Identify which cell holds the provided text, then report its (X, Y) central coordinate. 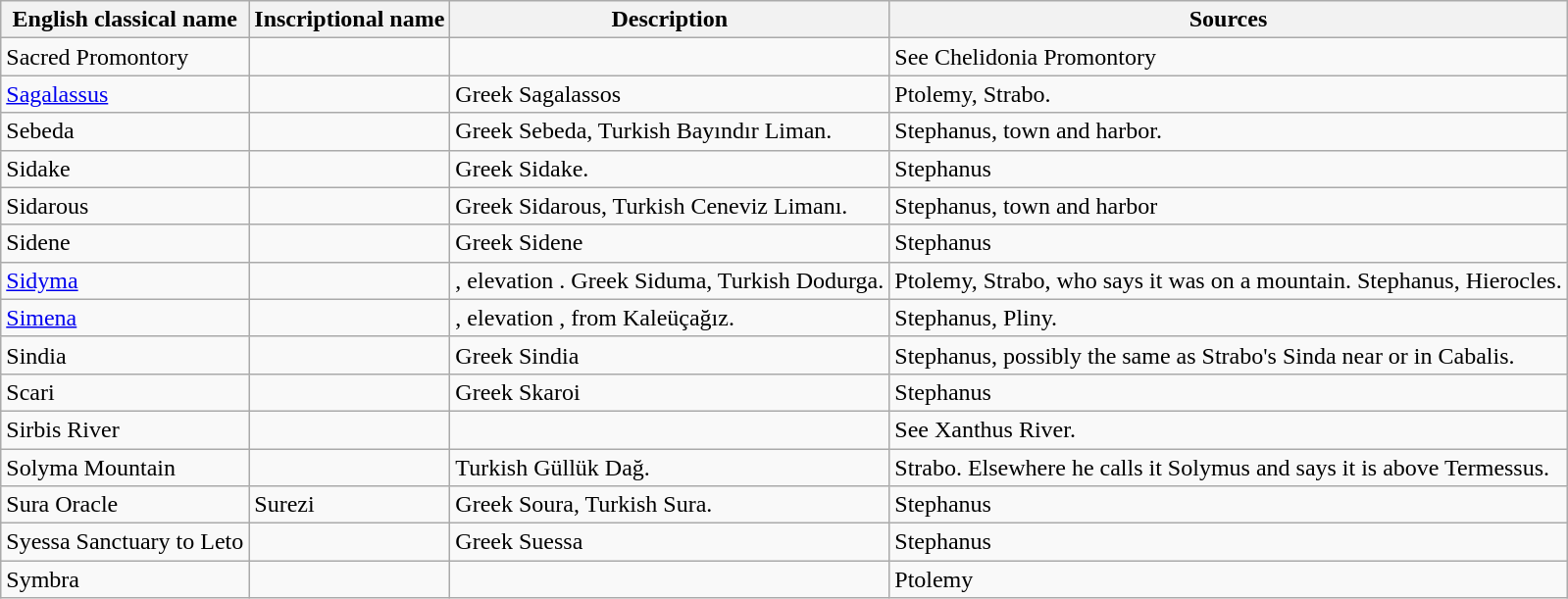
Greek Sindia (670, 355)
Stephanus, Pliny. (1228, 318)
Ptolemy, Strabo, who says it was on a mountain. Stephanus, Hierocles. (1228, 280)
Surezi (349, 505)
Greek Sidene (670, 243)
See Chelidonia Promontory (1228, 57)
English classical name (126, 20)
Sindia (126, 355)
Greek Sebeda, Turkish Bayındır Liman. (670, 131)
Greek Suessa (670, 542)
Inscriptional name (349, 20)
Stephanus, possibly the same as Strabo's Sinda near or in Cabalis. (1228, 355)
Sirbis River (126, 429)
Sura Oracle (126, 505)
Greek Skaroi (670, 392)
Symbra (126, 579)
Sidake (126, 169)
Simena (126, 318)
Sidyma (126, 280)
Description (670, 20)
Ptolemy, Strabo. (1228, 94)
Sacred Promontory (126, 57)
Sidene (126, 243)
Stephanus, town and harbor (1228, 206)
, elevation . Greek Siduma, Turkish Dodurga. (670, 280)
Scari (126, 392)
See Xanthus River. (1228, 429)
, elevation , from Kaleüçağız. (670, 318)
Greek Soura, Turkish Sura. (670, 505)
Sagalassus (126, 94)
Greek Sagalassos (670, 94)
Stephanus, town and harbor. (1228, 131)
Turkish Güllük Dağ. (670, 468)
Strabo. Elsewhere he calls it Solymus and says it is above Termessus. (1228, 468)
Ptolemy (1228, 579)
Greek Sidarous, Turkish Ceneviz Limanı. (670, 206)
Sources (1228, 20)
Solyma Mountain (126, 468)
Greek Sidake. (670, 169)
Sebeda (126, 131)
Syessa Sanctuary to Leto (126, 542)
Sidarous (126, 206)
